Find where the given text appears and provide that cell's center as [X, Y] coordinate. 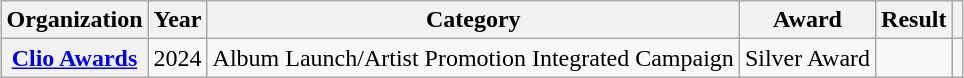
Category [473, 20]
Award [807, 20]
Year [178, 20]
Album Launch/Artist Promotion Integrated Campaign [473, 58]
Result [914, 20]
Organization [74, 20]
2024 [178, 58]
Clio Awards [74, 58]
Silver Award [807, 58]
